From the cell containing the given text, extract its center point as [x, y] coordinate. 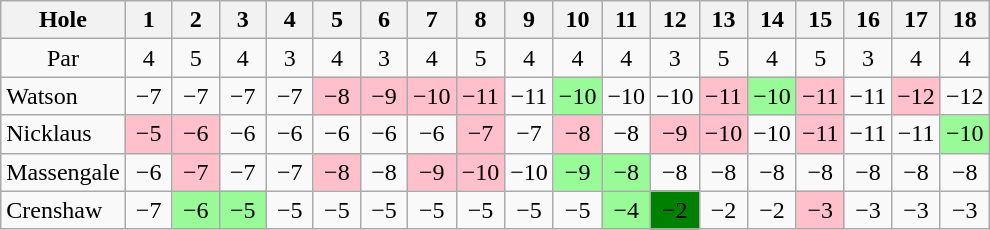
−4 [626, 210]
11 [626, 20]
14 [772, 20]
16 [868, 20]
Hole [63, 20]
10 [578, 20]
15 [820, 20]
2 [196, 20]
Crenshaw [63, 210]
6 [384, 20]
9 [530, 20]
1 [148, 20]
Par [63, 58]
8 [480, 20]
Nicklaus [63, 134]
18 [964, 20]
13 [724, 20]
Massengale [63, 172]
7 [432, 20]
17 [916, 20]
Watson [63, 96]
12 [676, 20]
